Capture the cell that displays the provided text and extract its (x, y) central coordinate. 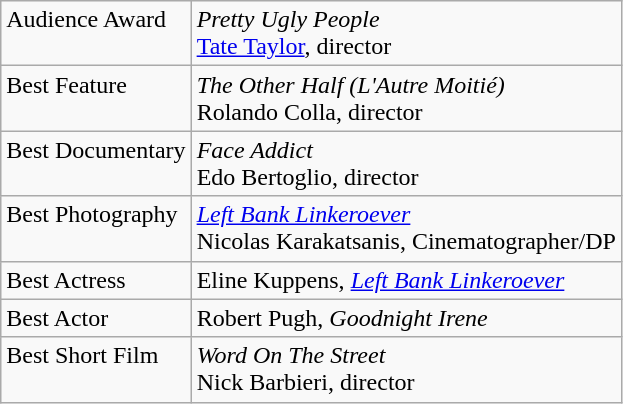
Eline Kuppens, Left Bank Linkeroever (406, 280)
Best Feature (96, 98)
Left Bank LinkeroeverNicolas Karakatsanis, Cinematographer/DP (406, 228)
Robert Pugh, Goodnight Irene (406, 318)
Word On The StreetNick Barbieri, director (406, 370)
Best Actress (96, 280)
Audience Award (96, 34)
Best Documentary (96, 164)
Best Photography (96, 228)
Best Actor (96, 318)
Face AddictEdo Bertoglio, director (406, 164)
Pretty Ugly PeopleTate Taylor, director (406, 34)
The Other Half (L'Autre Moitié)Rolando Colla, director (406, 98)
Best Short Film (96, 370)
